Pinpoint the cell where the given text exists, returning its (X, Y) midpoint coordinate. 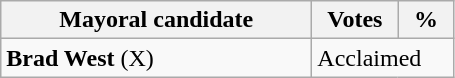
Brad West (X) (156, 58)
Mayoral candidate (156, 20)
% (426, 20)
Acclaimed (383, 58)
Votes (355, 20)
